Capture the cell that displays the provided text and extract its (x, y) central coordinate. 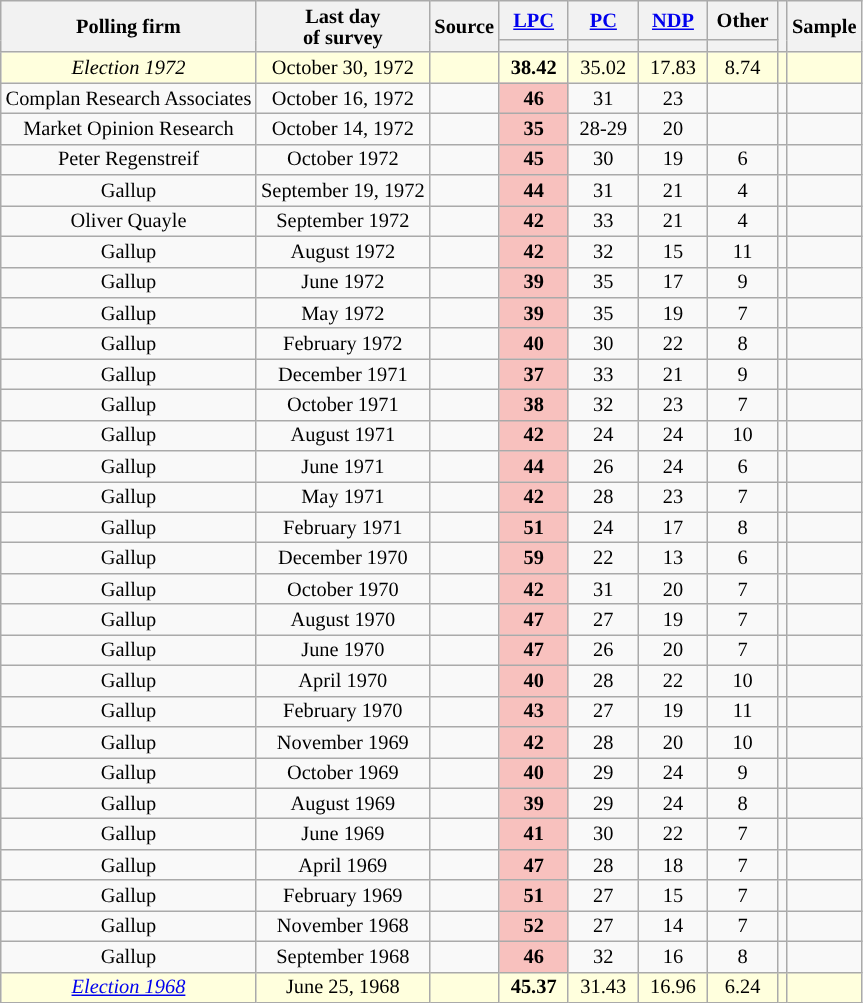
October 14, 1972 (342, 128)
37 (534, 374)
October 16, 1972 (342, 98)
13 (673, 558)
October 1971 (342, 404)
October 1970 (342, 588)
October 1972 (342, 160)
Election 1968 (128, 988)
NDP (673, 20)
18 (673, 864)
17.83 (673, 68)
September 19, 1972 (342, 190)
38.42 (534, 68)
June 1970 (342, 650)
Other (743, 20)
16 (673, 956)
December 1970 (342, 558)
52 (534, 926)
14 (673, 926)
February 1970 (342, 712)
31.43 (603, 988)
Election 1972 (128, 68)
November 1968 (342, 926)
September 1972 (342, 220)
41 (534, 834)
35.02 (603, 68)
June 25, 1968 (342, 988)
8.74 (743, 68)
April 1969 (342, 864)
16.96 (673, 988)
October 30, 1972 (342, 68)
Polling firm (128, 26)
May 1971 (342, 496)
February 1971 (342, 528)
June 1971 (342, 466)
December 1971 (342, 374)
September 1968 (342, 956)
Market Opinion Research (128, 128)
Source (464, 26)
April 1970 (342, 680)
August 1972 (342, 252)
May 1972 (342, 312)
38 (534, 404)
45 (534, 160)
August 1970 (342, 620)
Complan Research Associates (128, 98)
45.37 (534, 988)
June 1972 (342, 282)
28-29 (603, 128)
Last day of survey (342, 26)
6.24 (743, 988)
Sample (824, 26)
February 1972 (342, 344)
59 (534, 558)
Oliver Quayle (128, 220)
August 1969 (342, 804)
October 1969 (342, 772)
43 (534, 712)
February 1969 (342, 896)
LPC (534, 20)
PC (603, 20)
August 1971 (342, 436)
June 1969 (342, 834)
Peter Regenstreif (128, 160)
November 1969 (342, 742)
